Output the [X, Y] coordinate of the center of the cell containing the given text.  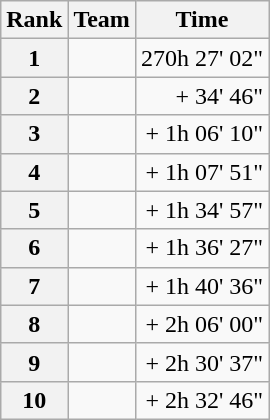
7 [34, 286]
1 [34, 58]
9 [34, 362]
+ 2h 32' 46" [202, 400]
+ 1h 07' 51" [202, 172]
+ 34' 46" [202, 96]
+ 1h 36' 27" [202, 248]
Team [102, 20]
8 [34, 324]
Time [202, 20]
+ 2h 06' 00" [202, 324]
4 [34, 172]
270h 27' 02" [202, 58]
2 [34, 96]
5 [34, 210]
10 [34, 400]
Rank [34, 20]
+ 1h 34' 57" [202, 210]
+ 1h 06' 10" [202, 134]
+ 2h 30' 37" [202, 362]
6 [34, 248]
+ 1h 40' 36" [202, 286]
3 [34, 134]
